Find where the given text appears and provide that cell's center as [X, Y] coordinate. 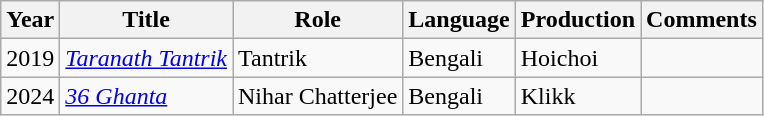
Tantrik [317, 58]
2019 [30, 58]
Year [30, 20]
Nihar Chatterjee [317, 96]
Title [146, 20]
36 Ghanta [146, 96]
Taranath Tantrik [146, 58]
Language [459, 20]
Comments [702, 20]
Klikk [578, 96]
Hoichoi [578, 58]
Role [317, 20]
Production [578, 20]
2024 [30, 96]
